Pinpoint the cell where the given text exists, returning its (X, Y) midpoint coordinate. 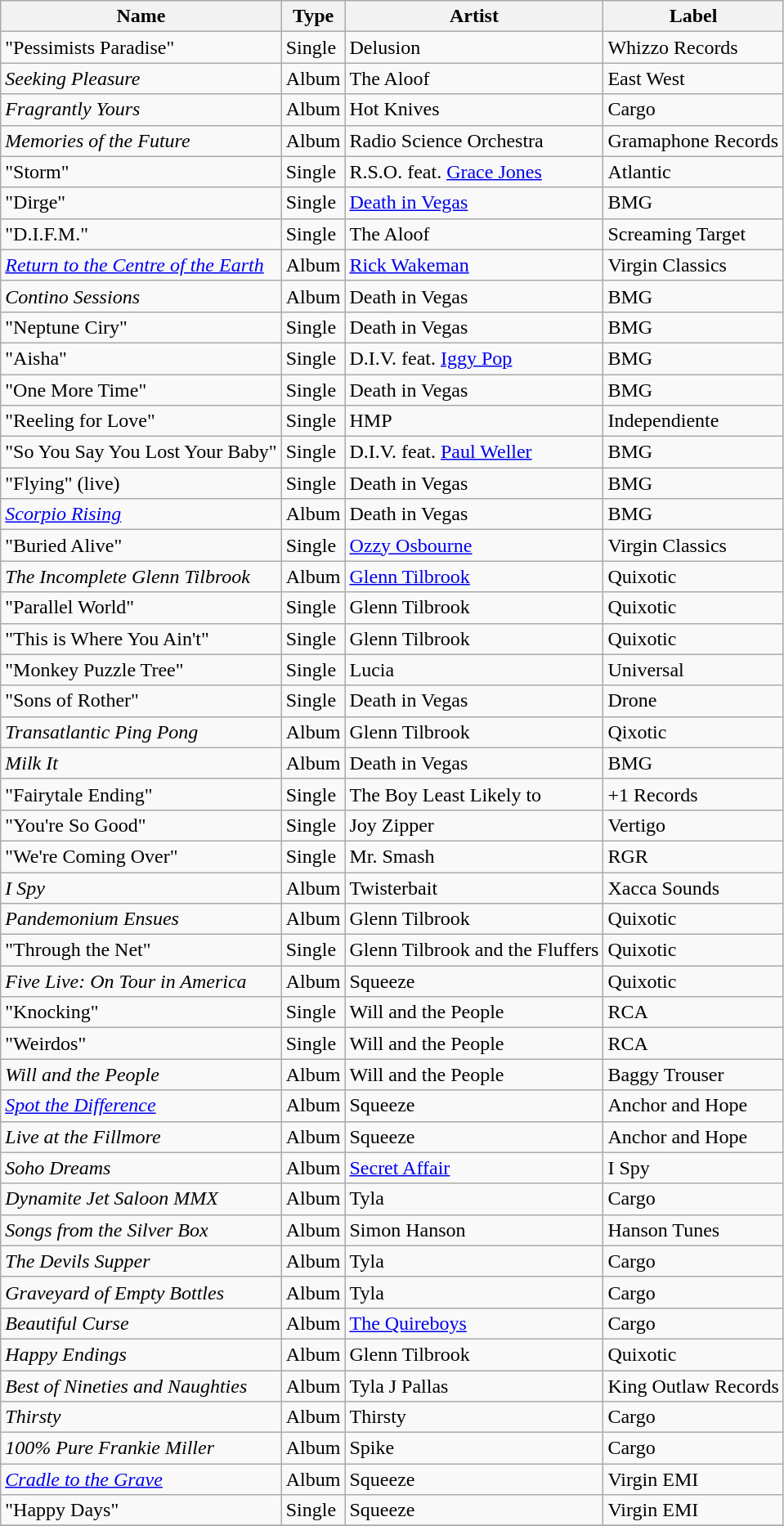
Hanson Tunes (693, 1230)
+1 Records (693, 794)
Happy Endings (141, 1354)
"Monkey Puzzle Tree" (141, 670)
HMP (474, 421)
"Sons of Rother" (141, 701)
"Through the Net" (141, 950)
Artist (474, 16)
Xacca Sounds (693, 887)
RGR (693, 856)
Spot the Difference (141, 1106)
Whizzo Records (693, 47)
Twisterbait (474, 887)
Fragrantly Yours (141, 110)
D.I.V. feat. Paul Weller (474, 452)
Universal (693, 670)
Milk It (141, 763)
The Incomplete Glenn Tilbrook (141, 577)
"You're So Good" (141, 825)
"Knocking" (141, 1012)
East West (693, 79)
Contino Sessions (141, 296)
Label (693, 16)
Name (141, 16)
"Weirdos" (141, 1044)
"Neptune Ciry" (141, 327)
100% Pure Frankie Miller (141, 1448)
Qixotic (693, 732)
Gramaphone Records (693, 141)
Glenn Tilbrook and the Fluffers (474, 950)
Seeking Pleasure (141, 79)
Dynamite Jet Saloon MMX (141, 1199)
R.S.O. feat. Grace Jones (474, 172)
"Parallel World" (141, 608)
Simon Hanson (474, 1230)
"Reeling for Love" (141, 421)
Secret Affair (474, 1168)
Rick Wakeman (474, 265)
Scorpio Rising (141, 514)
Type (313, 16)
Beautiful Curse (141, 1323)
"Storm" (141, 172)
"This is Where You Ain't" (141, 639)
"We're Coming Over" (141, 856)
Drone (693, 701)
"One More Time" (141, 390)
Radio Science Orchestra (474, 141)
"Buried Alive" (141, 545)
Transatlantic Ping Pong (141, 732)
Best of Nineties and Naughties (141, 1386)
"So You Say You Lost Your Baby" (141, 452)
Graveyard of Empty Bottles (141, 1292)
Vertigo (693, 825)
The Quireboys (474, 1323)
Delusion (474, 47)
"D.I.F.M." (141, 234)
D.I.V. feat. Iggy Pop (474, 358)
Ozzy Osbourne (474, 545)
"Happy Days" (141, 1510)
Screaming Target (693, 234)
Baggy Trouser (693, 1075)
"Flying" (live) (141, 483)
"Pessimists Paradise" (141, 47)
Joy Zipper (474, 825)
Return to the Centre of the Earth (141, 265)
Soho Dreams (141, 1168)
Live at the Fillmore (141, 1137)
"Aisha" (141, 358)
Cradle to the Grave (141, 1479)
Independiente (693, 421)
King Outlaw Records (693, 1386)
Hot Knives (474, 110)
Memories of the Future (141, 141)
Pandemonium Ensues (141, 919)
"Dirge" (141, 203)
Five Live: On Tour in America (141, 981)
Mr. Smash (474, 856)
Atlantic (693, 172)
Songs from the Silver Box (141, 1230)
"Fairytale Ending" (141, 794)
Tyla J Pallas (474, 1386)
Spike (474, 1448)
The Boy Least Likely to (474, 794)
The Devils Supper (141, 1261)
Lucia (474, 670)
